Return (x, y) of the center of cell containing provided text 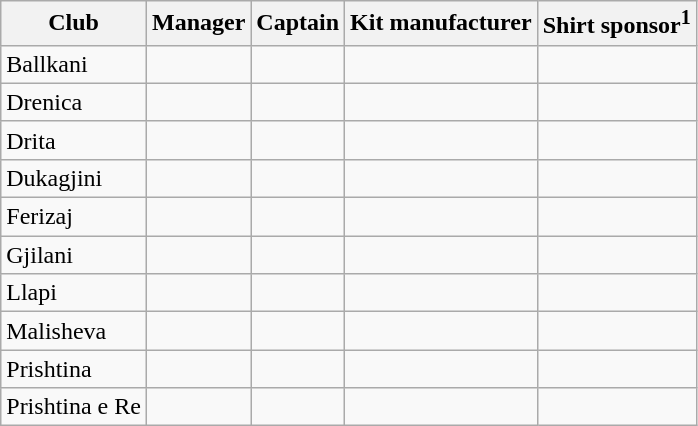
Captain (298, 24)
Kit manufacturer (442, 24)
Llapi (74, 293)
Prishtina (74, 369)
Malisheva (74, 331)
Ballkani (74, 64)
Club (74, 24)
Gjilani (74, 255)
Drita (74, 140)
Manager (198, 24)
Ferizaj (74, 217)
Shirt sponsor1 (616, 24)
Drenica (74, 102)
Dukagjini (74, 178)
Prishtina e Re (74, 407)
